From the cell containing the given text, extract its center point as (X, Y) coordinate. 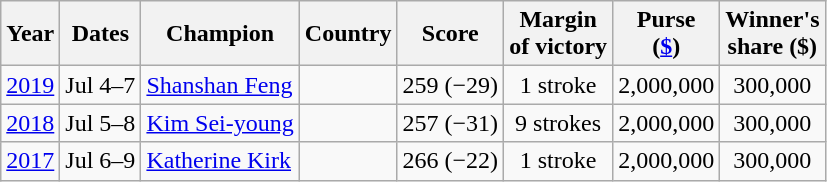
Jul 5–8 (100, 123)
2017 (30, 161)
Purse($) (666, 34)
Score (450, 34)
Country (348, 34)
2019 (30, 85)
2018 (30, 123)
Jul 6–9 (100, 161)
9 strokes (558, 123)
Shanshan Feng (220, 85)
Year (30, 34)
259 (−29) (450, 85)
Katherine Kirk (220, 161)
Champion (220, 34)
Jul 4–7 (100, 85)
Dates (100, 34)
257 (−31) (450, 123)
Kim Sei-young (220, 123)
266 (−22) (450, 161)
Marginof victory (558, 34)
Winner'sshare ($) (772, 34)
